Identify which cell holds the provided text, then report its [X, Y] central coordinate. 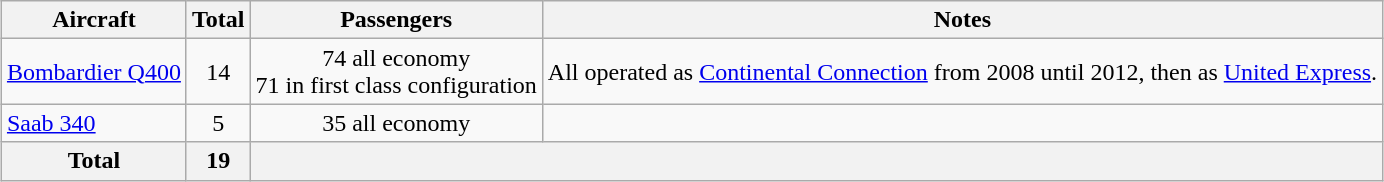
Passengers [396, 20]
14 [218, 72]
35 all economy [396, 123]
Aircraft [94, 20]
74 all economy71 in first class configuration [396, 72]
Bombardier Q400 [94, 72]
Notes [962, 20]
Saab 340 [94, 123]
19 [218, 161]
All operated as Continental Connection from 2008 until 2012, then as United Express. [962, 72]
5 [218, 123]
